Locate the cell with the specified text and output its (X, Y) center coordinate. 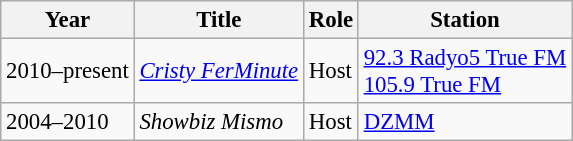
2010–present (68, 72)
2004–2010 (68, 122)
92.3 Radyo5 True FM105.9 True FM (464, 72)
Cristy FerMinute (218, 72)
Title (218, 20)
Role (330, 20)
Showbiz Mismo (218, 122)
Station (464, 20)
Year (68, 20)
DZMM (464, 122)
